For the text-containing cell, return its midpoint in (x, y) coordinate format. 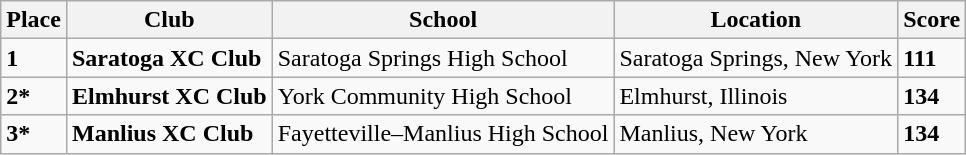
Location (756, 20)
3* (34, 134)
Saratoga XC Club (169, 58)
Saratoga Springs High School (443, 58)
Fayetteville–Manlius High School (443, 134)
Score (932, 20)
School (443, 20)
York Community High School (443, 96)
1 (34, 58)
2* (34, 96)
Manlius, New York (756, 134)
Elmhurst XC Club (169, 96)
Place (34, 20)
Club (169, 20)
Elmhurst, Illinois (756, 96)
Manlius XC Club (169, 134)
Saratoga Springs, New York (756, 58)
111 (932, 58)
